Return [X, Y] of the center of cell containing provided text 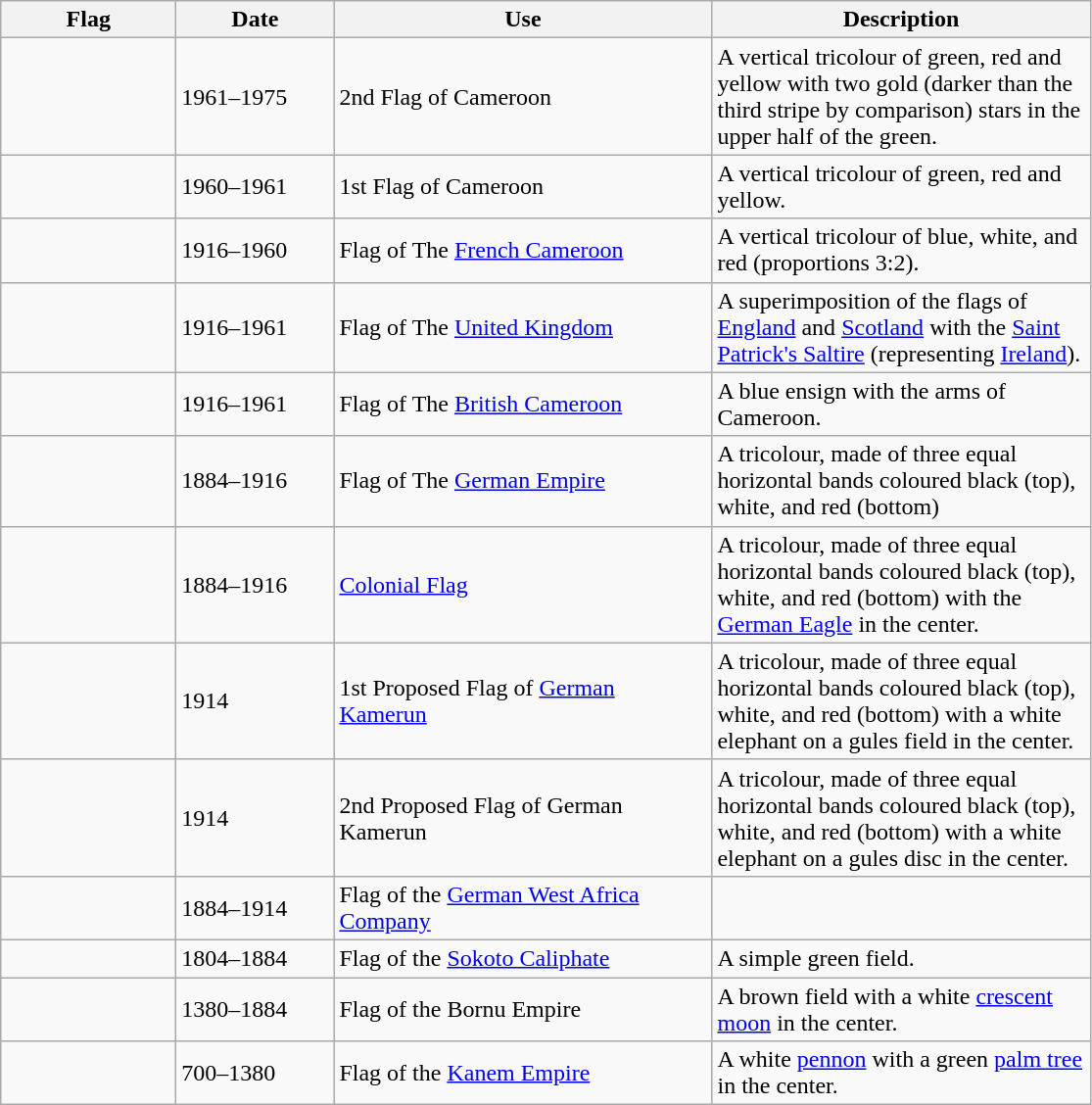
A tricolour, made of three equal horizontal bands coloured black (top), white, and red (bottom) [901, 481]
1st Proposed Flag of German Kamerun [523, 701]
Flag of The United Kingdom [523, 327]
1804–1884 [255, 958]
700–1380 [255, 1074]
Flag of the German West Africa Company [523, 907]
1884–1914 [255, 907]
A brown field with a white crescent moon in the center. [901, 1009]
1380–1884 [255, 1009]
Flag of The German Empire [523, 481]
1960–1961 [255, 186]
Colonial Flag [523, 584]
1916–1960 [255, 251]
Flag of the Bornu Empire [523, 1009]
Date [255, 20]
A simple green field. [901, 958]
Flag of The French Cameroon [523, 251]
1961–1975 [255, 96]
Flag of the Sokoto Caliphate [523, 958]
2nd Flag of Cameroon [523, 96]
A white pennon with a green palm tree in the center. [901, 1074]
Flag [88, 20]
Flag of the Kanem Empire [523, 1074]
Flag of The British Cameroon [523, 404]
A vertical tricolour of green, red and yellow. [901, 186]
A vertical tricolour of green, red and yellow with two gold (darker than the third stripe by comparison) stars in the upper half of the green. [901, 96]
A blue ensign with the arms of Cameroon. [901, 404]
1st Flag of Cameroon [523, 186]
A tricolour, made of three equal horizontal bands coloured black (top), white, and red (bottom) with a white elephant on a gules disc in the center. [901, 817]
A vertical tricolour of blue, white, and red (proportions 3:2). [901, 251]
Description [901, 20]
A tricolour, made of three equal horizontal bands coloured black (top), white, and red (bottom) with a white elephant on a gules field in the center. [901, 701]
Use [523, 20]
2nd Proposed Flag of German Kamerun [523, 817]
A tricolour, made of three equal horizontal bands coloured black (top), white, and red (bottom) with the German Eagle in the center. [901, 584]
A superimposition of the flags of England and Scotland with the Saint Patrick's Saltire (representing Ireland). [901, 327]
